Capture the cell that displays the provided text and extract its (X, Y) central coordinate. 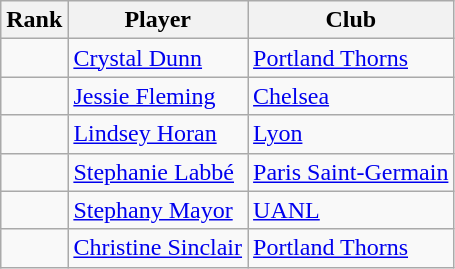
Club (351, 20)
Chelsea (351, 96)
Paris Saint-Germain (351, 172)
Player (158, 20)
Lyon (351, 134)
Rank (34, 20)
Christine Sinclair (158, 248)
Jessie Fleming (158, 96)
Stephanie Labbé (158, 172)
Lindsey Horan (158, 134)
Stephany Mayor (158, 210)
UANL (351, 210)
Crystal Dunn (158, 58)
